Pinpoint the cell where the given text exists, returning its [X, Y] midpoint coordinate. 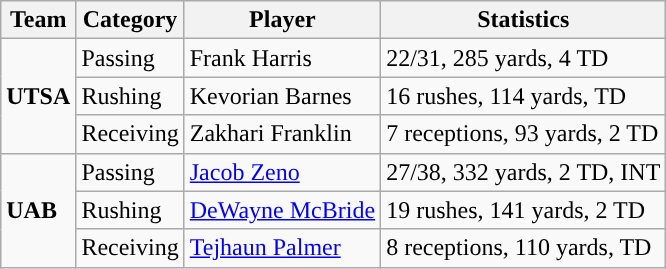
27/38, 332 yards, 2 TD, INT [524, 172]
UAB [38, 210]
Statistics [524, 20]
Frank Harris [282, 58]
8 receptions, 110 yards, TD [524, 248]
7 receptions, 93 yards, 2 TD [524, 134]
Team [38, 20]
Tejhaun Palmer [282, 248]
19 rushes, 141 yards, 2 TD [524, 210]
Zakhari Franklin [282, 134]
Category [130, 20]
Player [282, 20]
DeWayne McBride [282, 210]
UTSA [38, 96]
22/31, 285 yards, 4 TD [524, 58]
Jacob Zeno [282, 172]
16 rushes, 114 yards, TD [524, 96]
Kevorian Barnes [282, 96]
